Detect which cell encompasses the target text, then output its (X, Y) center coordinate. 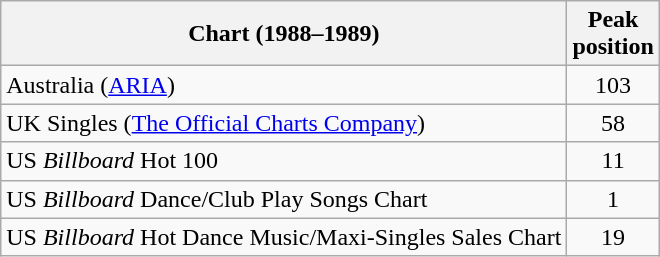
US Billboard Hot 100 (284, 161)
UK Singles (The Official Charts Company) (284, 123)
103 (613, 85)
US Billboard Hot Dance Music/Maxi-Singles Sales Chart (284, 237)
Chart (1988–1989) (284, 34)
1 (613, 199)
Peakposition (613, 34)
US Billboard Dance/Club Play Songs Chart (284, 199)
11 (613, 161)
Australia (ARIA) (284, 85)
58 (613, 123)
19 (613, 237)
